Provide the [x, y] coordinate of the cell's center where the given text is located.  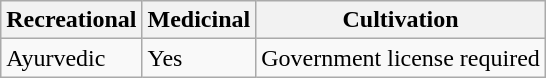
Cultivation [401, 20]
Medicinal [199, 20]
Ayurvedic [72, 58]
Recreational [72, 20]
Yes [199, 58]
Government license required [401, 58]
